Extract the (X, Y) coordinate from the center of the cell holding the provided text.  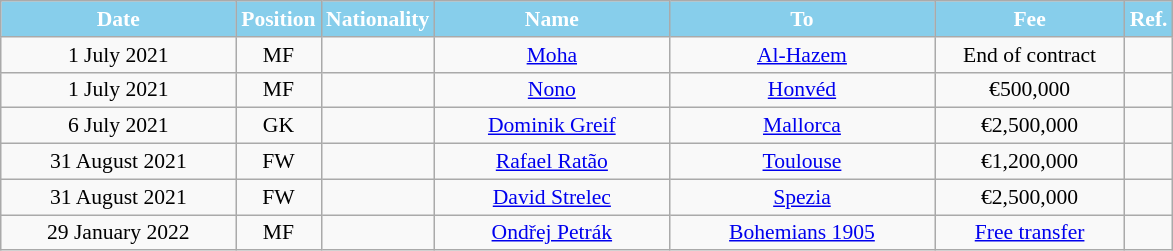
Bohemians 1905 (802, 233)
Fee (1030, 19)
€1,200,000 (1030, 162)
Toulouse (802, 162)
Name (552, 19)
Position (278, 19)
To (802, 19)
End of contract (1030, 55)
29 January 2022 (118, 233)
Rafael Ratão (552, 162)
Spezia (802, 197)
€500,000 (1030, 90)
Moha (552, 55)
6 July 2021 (118, 126)
Mallorca (802, 126)
Ref. (1149, 19)
Free transfer (1030, 233)
Date (118, 19)
David Strelec (552, 197)
Honvéd (802, 90)
Al-Hazem (802, 55)
Nationality (378, 19)
GK (278, 126)
Dominik Greif (552, 126)
Nono (552, 90)
Ondřej Petrák (552, 233)
